Return (X, Y) of the center of cell containing provided text 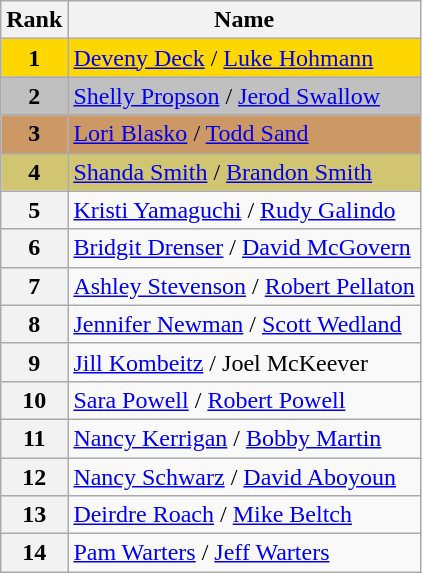
Ashley Stevenson / Robert Pellaton (244, 286)
Shanda Smith / Brandon Smith (244, 172)
1 (34, 58)
14 (34, 553)
Shelly Propson / Jerod Swallow (244, 96)
13 (34, 515)
Deveny Deck / Luke Hohmann (244, 58)
2 (34, 96)
Deirdre Roach / Mike Beltch (244, 515)
Name (244, 20)
Jennifer Newman / Scott Wedland (244, 324)
11 (34, 438)
Jill Kombeitz / Joel McKeever (244, 362)
5 (34, 210)
Rank (34, 20)
Bridgit Drenser / David McGovern (244, 248)
Pam Warters / Jeff Warters (244, 553)
8 (34, 324)
Nancy Schwarz / David Aboyoun (244, 477)
10 (34, 400)
Kristi Yamaguchi / Rudy Galindo (244, 210)
7 (34, 286)
4 (34, 172)
12 (34, 477)
Nancy Kerrigan / Bobby Martin (244, 438)
Lori Blasko / Todd Sand (244, 134)
6 (34, 248)
9 (34, 362)
3 (34, 134)
Sara Powell / Robert Powell (244, 400)
